Pinpoint the cell where the given text exists, returning its (X, Y) midpoint coordinate. 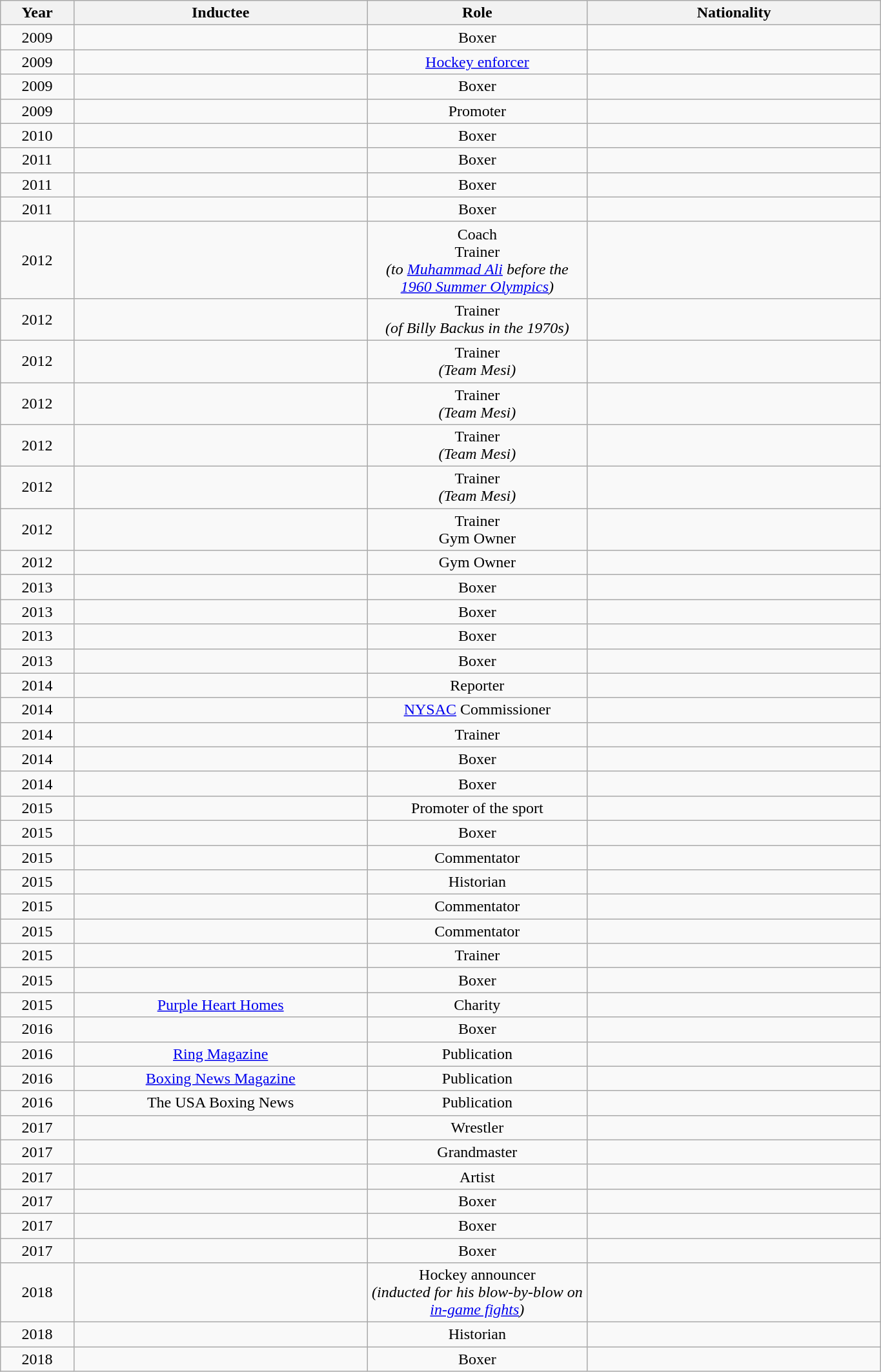
TrainerGym Owner (478, 529)
Promoter of the sport (478, 808)
Promoter (478, 111)
NYSAC Commissioner (478, 710)
Year (37, 13)
Purple Heart Homes (221, 1005)
Hockey announcer(inducted for his blow-by-blow on in-game fights) (478, 1293)
Gym Owner (478, 563)
Ring Magazine (221, 1054)
Hockey enforcer (478, 62)
Nationality (734, 13)
Inductee (221, 13)
Trainer(of Billy Backus in the 1970s) (478, 319)
Grandmaster (478, 1152)
Role (478, 13)
Boxing News Magazine (221, 1078)
Charity (478, 1005)
Wrestler (478, 1127)
The USA Boxing News (221, 1103)
2010 (37, 136)
Artist (478, 1176)
CoachTrainer(to Muhammad Ali before the 1960 Summer Olympics) (478, 259)
Reporter (478, 685)
